Pinpoint the cell where the given text exists, returning its [X, Y] midpoint coordinate. 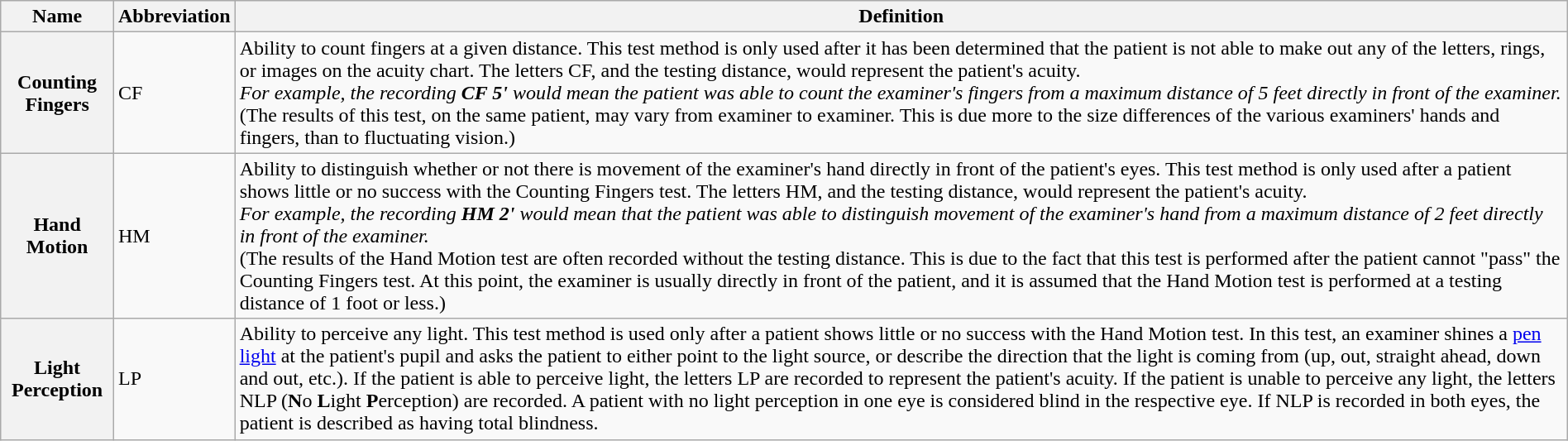
CF [174, 93]
Light Perception [58, 379]
HM [174, 236]
Abbreviation [174, 17]
Name [58, 17]
Counting Fingers [58, 93]
Definition [901, 17]
Hand Motion [58, 236]
LP [174, 379]
